Scan for the cell matching the given text and deliver its (x, y) coordinate at center. 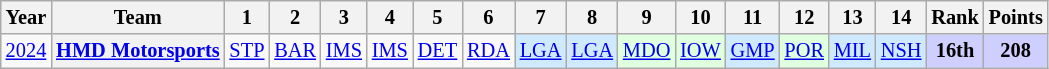
6 (488, 17)
Points (1016, 17)
4 (390, 17)
RDA (488, 51)
10 (700, 17)
13 (852, 17)
BAR (295, 51)
208 (1016, 51)
IOW (700, 51)
DET (438, 51)
14 (901, 17)
16th (954, 51)
1 (248, 17)
2 (295, 17)
2024 (26, 51)
POR (804, 51)
Team (138, 17)
HMD Motorsports (138, 51)
STP (248, 51)
9 (646, 17)
GMP (753, 51)
7 (541, 17)
MIL (852, 51)
11 (753, 17)
Year (26, 17)
8 (592, 17)
3 (344, 17)
Rank (954, 17)
5 (438, 17)
NSH (901, 51)
MDO (646, 51)
12 (804, 17)
